Detect which cell encompasses the target text, then output its [X, Y] center coordinate. 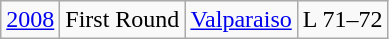
L 71–72 [342, 20]
Valparaiso [241, 20]
First Round [122, 20]
2008 [30, 20]
